For the text-containing cell, return its midpoint in [X, Y] coordinate format. 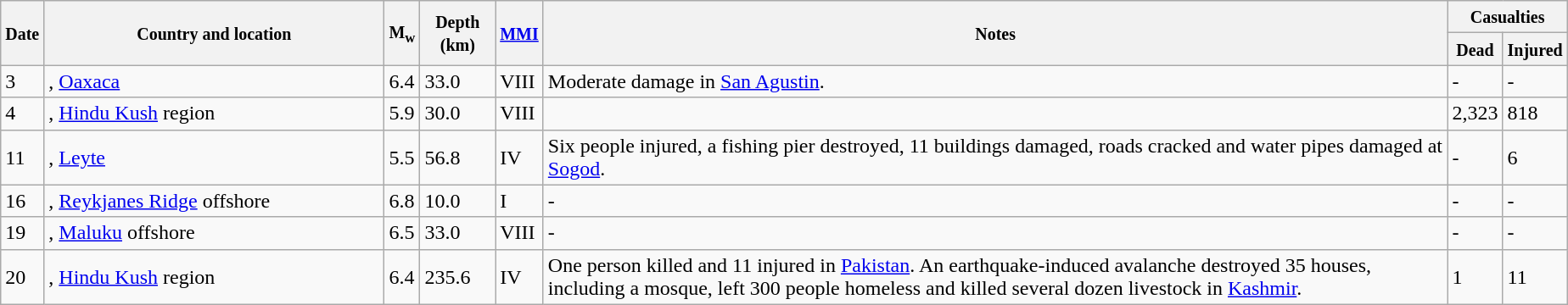
Country and location [214, 33]
, Oaxaca [214, 81]
1 [1475, 276]
Dead [1475, 49]
16 [22, 201]
I [519, 201]
Notes [995, 33]
, Leyte [214, 158]
10.0 [458, 201]
Injured [1535, 49]
235.6 [458, 276]
Moderate damage in San Agustin. [995, 81]
MMI [519, 33]
Date [22, 33]
56.8 [458, 158]
4 [22, 114]
5.5 [402, 158]
30.0 [458, 114]
Six people injured, a fishing pier destroyed, 11 buildings damaged, roads cracked and water pipes damaged at Sogod. [995, 158]
3 [22, 81]
Casualties [1507, 17]
, Reykjanes Ridge offshore [214, 201]
6.8 [402, 201]
Mw [402, 33]
6.5 [402, 233]
20 [22, 276]
6 [1535, 158]
5.9 [402, 114]
818 [1535, 114]
Depth (km) [458, 33]
19 [22, 233]
, Maluku offshore [214, 233]
2,323 [1475, 114]
